Capture the cell that displays the provided text and extract its (x, y) central coordinate. 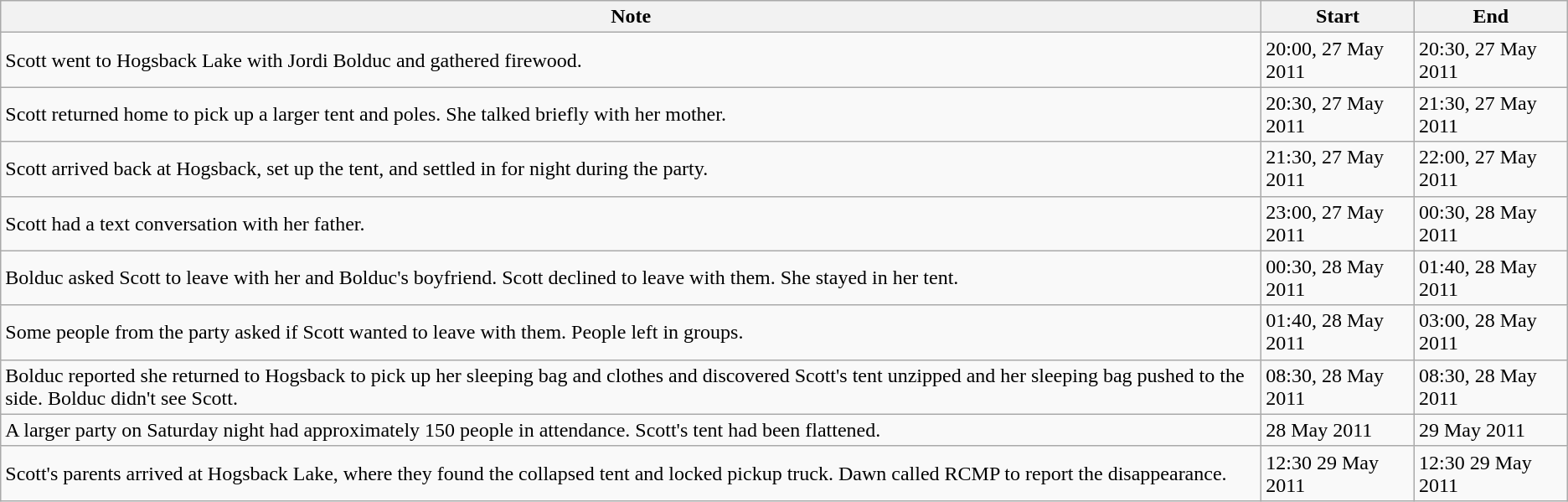
Scott returned home to pick up a larger tent and poles. She talked briefly with her mother. (632, 114)
Scott arrived back at Hogsback, set up the tent, and settled in for night during the party. (632, 169)
Scott had a text conversation with her father. (632, 223)
Start (1338, 17)
End (1491, 17)
Note (632, 17)
Scott went to Hogsback Lake with Jordi Bolduc and gathered firewood. (632, 60)
Bolduc asked Scott to leave with her and Bolduc's boyfriend. Scott declined to leave with them. She stayed in her tent. (632, 278)
20:00, 27 May 2011 (1338, 60)
28 May 2011 (1338, 430)
29 May 2011 (1491, 430)
23:00, 27 May 2011 (1338, 223)
Some people from the party asked if Scott wanted to leave with them. People left in groups. (632, 332)
A larger party on Saturday night had approximately 150 people in attendance. Scott's tent had been flattened. (632, 430)
03:00, 28 May 2011 (1491, 332)
22:00, 27 May 2011 (1491, 169)
Scott's parents arrived at Hogsback Lake, where they found the collapsed tent and locked pickup truck. Dawn called RCMP to report the disappearance. (632, 473)
